Determine the [x, y] coordinate at the center of the cell enclosing the given text.  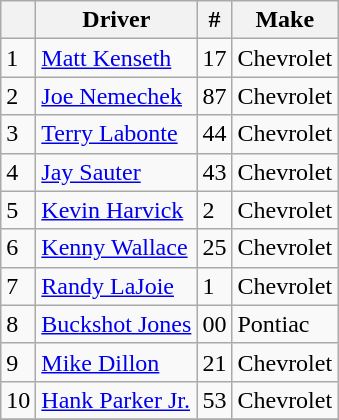
Mike Dillon [116, 362]
Kevin Harvick [116, 210]
Joe Nemechek [116, 96]
4 [18, 172]
# [214, 20]
17 [214, 58]
25 [214, 248]
6 [18, 248]
Hank Parker Jr. [116, 400]
10 [18, 400]
Randy LaJoie [116, 286]
Pontiac [285, 324]
43 [214, 172]
87 [214, 96]
Make [285, 20]
00 [214, 324]
7 [18, 286]
21 [214, 362]
8 [18, 324]
44 [214, 134]
53 [214, 400]
5 [18, 210]
Kenny Wallace [116, 248]
Buckshot Jones [116, 324]
Jay Sauter [116, 172]
Driver [116, 20]
Terry Labonte [116, 134]
9 [18, 362]
3 [18, 134]
Matt Kenseth [116, 58]
